Pinpoint the cell where the given text exists, returning its [x, y] midpoint coordinate. 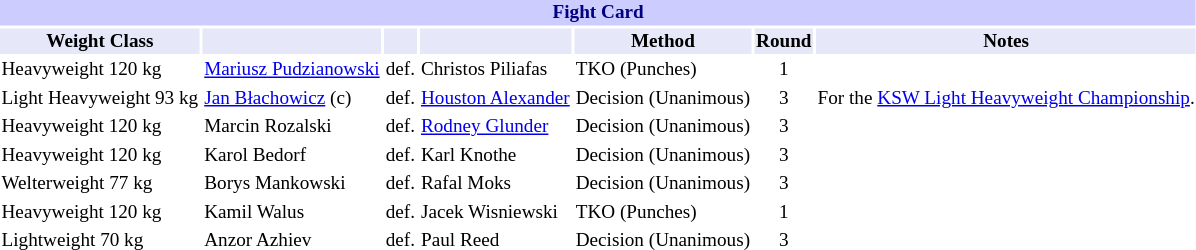
For the KSW Light Heavyweight Championship. [1006, 99]
Christos Piliafas [495, 70]
Marcin Rozalski [292, 127]
Method [662, 41]
Karl Knothe [495, 155]
Houston Alexander [495, 99]
Rafal Moks [495, 184]
Weight Class [100, 41]
Round [784, 41]
Light Heavyweight 93 kg [100, 99]
Karol Bedorf [292, 155]
Rodney Glunder [495, 127]
Jan Błachowicz (c) [292, 99]
Fight Card [598, 13]
Welterweight 77 kg [100, 184]
Mariusz Pudzianowski [292, 70]
Kamil Walus [292, 213]
Borys Mankowski [292, 184]
Notes [1006, 41]
Jacek Wisniewski [495, 213]
